Determine the (X, Y) coordinate at the center of the cell enclosing the given text.  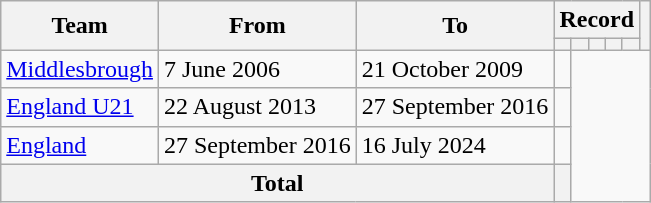
To (455, 26)
22 August 2013 (257, 107)
England U21 (80, 107)
Total (278, 183)
7 June 2006 (257, 69)
England (80, 145)
Team (80, 26)
From (257, 26)
Record (597, 20)
21 October 2009 (455, 69)
16 July 2024 (455, 145)
Middlesbrough (80, 69)
